Determine the (x, y) coordinate at the center of the cell enclosing the given text.  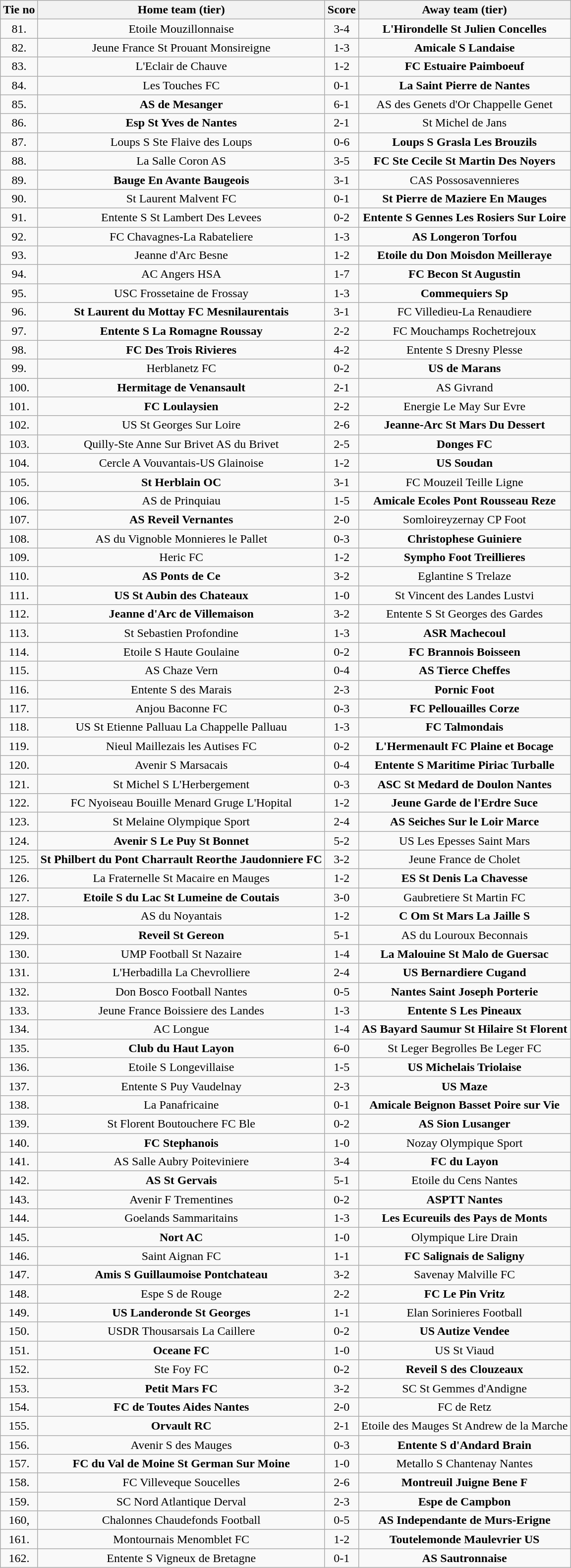
115. (19, 671)
AS Reveil Vernantes (181, 519)
85. (19, 104)
1-7 (342, 274)
Jeune Garde de l'Erdre Suce (464, 803)
USC Frossetaine de Frossay (181, 293)
Sympho Foot Treillieres (464, 558)
121. (19, 784)
ASR Machecoul (464, 633)
Nozay Olympique Sport (464, 1142)
157. (19, 1464)
St Herblain OC (181, 482)
AS Salle Aubry Poiteviniere (181, 1162)
Amis S Guillaumoise Pontchateau (181, 1275)
161. (19, 1539)
113. (19, 633)
Oceane FC (181, 1350)
158. (19, 1483)
La Panafricaine (181, 1105)
SC St Gemmes d'Andigne (464, 1388)
Energie Le May Sur Evre (464, 406)
USDR Thousarsais La Caillere (181, 1331)
136. (19, 1067)
C Om St Mars La Jaille S (464, 916)
Jeanne d'Arc Besne (181, 255)
La Salle Coron AS (181, 161)
Quilly-Ste Anne Sur Brivet AS du Brivet (181, 444)
Somloireyzernay CP Foot (464, 519)
AS Bayard Saumur St Hilaire St Florent (464, 1029)
St Florent Boutouchere FC Ble (181, 1124)
L'Herbadilla La Chevrolliere (181, 973)
La Saint Pierre de Nantes (464, 85)
Etoile S Haute Goulaine (181, 652)
L'Hermenault FC Plaine et Bocage (464, 746)
Chalonnes Chaudefonds Football (181, 1520)
109. (19, 558)
CAS Possosavennieres (464, 180)
Entente S St Georges des Gardes (464, 614)
82. (19, 48)
US Bernardiere Cugand (464, 973)
St Michel S L'Herbergement (181, 784)
Elan Sorinieres Football (464, 1313)
151. (19, 1350)
Entente S Maritime Piriac Turballe (464, 765)
AS Sion Lusanger (464, 1124)
Savenay Malville FC (464, 1275)
95. (19, 293)
150. (19, 1331)
88. (19, 161)
156. (19, 1445)
Tie no (19, 10)
118. (19, 727)
Entente S St Lambert Des Levees (181, 217)
Loups S Ste Flaive des Loups (181, 142)
US Maze (464, 1086)
103. (19, 444)
145. (19, 1237)
141. (19, 1162)
133. (19, 1010)
105. (19, 482)
129. (19, 935)
Entente S Les Pineaux (464, 1010)
3-5 (342, 161)
153. (19, 1388)
US Soudan (464, 463)
Toutelemonde Maulevrier US (464, 1539)
AS Longeron Torfou (464, 237)
Metallo S Chantenay Nantes (464, 1464)
139. (19, 1124)
Donges FC (464, 444)
123. (19, 821)
Etoile des Mauges St Andrew de la Marche (464, 1426)
Jeune France St Prouant Monsireigne (181, 48)
Saint Aignan FC (181, 1256)
131. (19, 973)
Anjou Baconne FC (181, 708)
Entente S Dresny Plesse (464, 350)
AS Ponts de Ce (181, 576)
St Melaine Olympique Sport (181, 821)
Nort AC (181, 1237)
128. (19, 916)
94. (19, 274)
102. (19, 425)
111. (19, 595)
132. (19, 992)
La Fraternelle St Macaire en Mauges (181, 878)
AS du Louroux Beconnais (464, 935)
ES St Denis La Chavesse (464, 878)
137. (19, 1086)
Home team (tier) (181, 10)
147. (19, 1275)
Ste Foy FC (181, 1369)
FC Salignais de Saligny (464, 1256)
152. (19, 1369)
112. (19, 614)
Entente S des Marais (181, 690)
116. (19, 690)
84. (19, 85)
Montournais Menomblet FC (181, 1539)
Montreuil Juigne Bene F (464, 1483)
Entente S Vigneux de Bretagne (181, 1558)
Amicale Ecoles Pont Rousseau Reze (464, 501)
125. (19, 860)
96. (19, 312)
FC du Layon (464, 1162)
108. (19, 538)
Avenir F Trementines (181, 1199)
Etoile Mouzillonnaise (181, 29)
Nieul Maillezais les Autises FC (181, 746)
ASPTT Nantes (464, 1199)
146. (19, 1256)
81. (19, 29)
St Sebastien Profondine (181, 633)
100. (19, 387)
92. (19, 237)
FC Loulaysien (181, 406)
St Leger Begrolles Be Leger FC (464, 1048)
FC de Toutes Aides Nantes (181, 1407)
US St Aubin des Chateaux (181, 595)
FC Stephanois (181, 1142)
Pornic Foot (464, 690)
Olympique Lire Drain (464, 1237)
86. (19, 123)
Jeune France Boissiere des Landes (181, 1010)
FC Villeveque Soucelles (181, 1483)
Etoile du Don Moisdon Meilleraye (464, 255)
AC Longue (181, 1029)
91. (19, 217)
Don Bosco Football Nantes (181, 992)
90. (19, 198)
Reveil St Gereon (181, 935)
154. (19, 1407)
Entente S Puy Vaudelnay (181, 1086)
6-1 (342, 104)
Hermitage de Venansault (181, 387)
AS Tierce Cheffes (464, 671)
Eglantine S Trelaze (464, 576)
AS Sautronnaise (464, 1558)
Orvault RC (181, 1426)
3-0 (342, 897)
142. (19, 1181)
Entente S d'Andard Brain (464, 1445)
Nantes Saint Joseph Porterie (464, 992)
162. (19, 1558)
AS Seiches Sur le Loir Marce (464, 821)
117. (19, 708)
99. (19, 369)
140. (19, 1142)
AS Chaze Vern (181, 671)
St Vincent des Landes Lustvi (464, 595)
FC Brannois Boisseen (464, 652)
Espe de Campbon (464, 1502)
Amicale Beignon Basset Poire sur Vie (464, 1105)
138. (19, 1105)
2-5 (342, 444)
Avenir S des Mauges (181, 1445)
FC Becon St Augustin (464, 274)
UMP Football St Nazaire (181, 954)
Jeanne-Arc St Mars Du Dessert (464, 425)
FC Pellouailles Corze (464, 708)
134. (19, 1029)
US Les Epesses Saint Mars (464, 841)
97. (19, 331)
Score (342, 10)
Christophese Guiniere (464, 538)
Esp St Yves de Nantes (181, 123)
Etoile du Cens Nantes (464, 1181)
Etoile S du Lac St Lumeine de Coutais (181, 897)
FC Mouzeil Teille Ligne (464, 482)
143. (19, 1199)
Cercle A Vouvantais-US Glainoise (181, 463)
Les Touches FC (181, 85)
135. (19, 1048)
Heric FC (181, 558)
Loups S Grasla Les Brouzils (464, 142)
Gaubretiere St Martin FC (464, 897)
AS St Gervais (181, 1181)
St Pierre de Maziere En Mauges (464, 198)
La Malouine St Malo de Guersac (464, 954)
FC Ste Cecile St Martin Des Noyers (464, 161)
Avenir S Le Puy St Bonnet (181, 841)
FC Talmondais (464, 727)
107. (19, 519)
AS Independante de Murs-Erigne (464, 1520)
AS du Vignoble Monnieres le Pallet (181, 538)
SC Nord Atlantique Derval (181, 1502)
126. (19, 878)
127. (19, 897)
Away team (tier) (464, 10)
FC Nyoiseau Bouille Menard Gruge L'Hopital (181, 803)
Commequiers Sp (464, 293)
FC Estuaire Paimboeuf (464, 66)
124. (19, 841)
US St Etienne Palluau La Chappelle Palluau (181, 727)
AS de Prinquiau (181, 501)
FC de Retz (464, 1407)
US Michelais Triolaise (464, 1067)
FC Chavagnes-La Rabateliere (181, 237)
US Landeronde St Georges (181, 1313)
FC Le Pin Vritz (464, 1294)
FC du Val de Moine St German Sur Moine (181, 1464)
Entente S La Romagne Roussay (181, 331)
Herblanetz FC (181, 369)
122. (19, 803)
L'Hirondelle St Julien Concelles (464, 29)
101. (19, 406)
155. (19, 1426)
Goelands Sammaritains (181, 1218)
5-2 (342, 841)
US de Marans (464, 369)
FC Des Trois Rivieres (181, 350)
Etoile S Longevillaise (181, 1067)
St Laurent Malvent FC (181, 198)
US St Georges Sur Loire (181, 425)
ASC St Medard de Doulon Nantes (464, 784)
Petit Mars FC (181, 1388)
148. (19, 1294)
4-2 (342, 350)
St Philbert du Pont Charrault Reorthe Jaudonniere FC (181, 860)
Reveil S des Clouzeaux (464, 1369)
93. (19, 255)
St Laurent du Mottay FC Mesnilaurentais (181, 312)
L'Eclair de Chauve (181, 66)
106. (19, 501)
US Autize Vendee (464, 1331)
FC Mouchamps Rochetrejoux (464, 331)
120. (19, 765)
Avenir S Marsacais (181, 765)
83. (19, 66)
Club du Haut Layon (181, 1048)
160, (19, 1520)
114. (19, 652)
AS Givrand (464, 387)
Amicale S Landaise (464, 48)
Jeune France de Cholet (464, 860)
Espe S de Rouge (181, 1294)
AS du Noyantais (181, 916)
St Michel de Jans (464, 123)
159. (19, 1502)
6-0 (342, 1048)
87. (19, 142)
149. (19, 1313)
89. (19, 180)
FC Villedieu-La Renaudiere (464, 312)
US St Viaud (464, 1350)
AS de Mesanger (181, 104)
110. (19, 576)
AS des Genets d'Or Chappelle Genet (464, 104)
Les Ecureuils des Pays de Monts (464, 1218)
Jeanne d'Arc de Villemaison (181, 614)
Bauge En Avante Baugeois (181, 180)
104. (19, 463)
130. (19, 954)
144. (19, 1218)
119. (19, 746)
AC Angers HSA (181, 274)
0-6 (342, 142)
98. (19, 350)
Entente S Gennes Les Rosiers Sur Loire (464, 217)
